Provide the (x, y) coordinate of the cell's center where the given text is located.  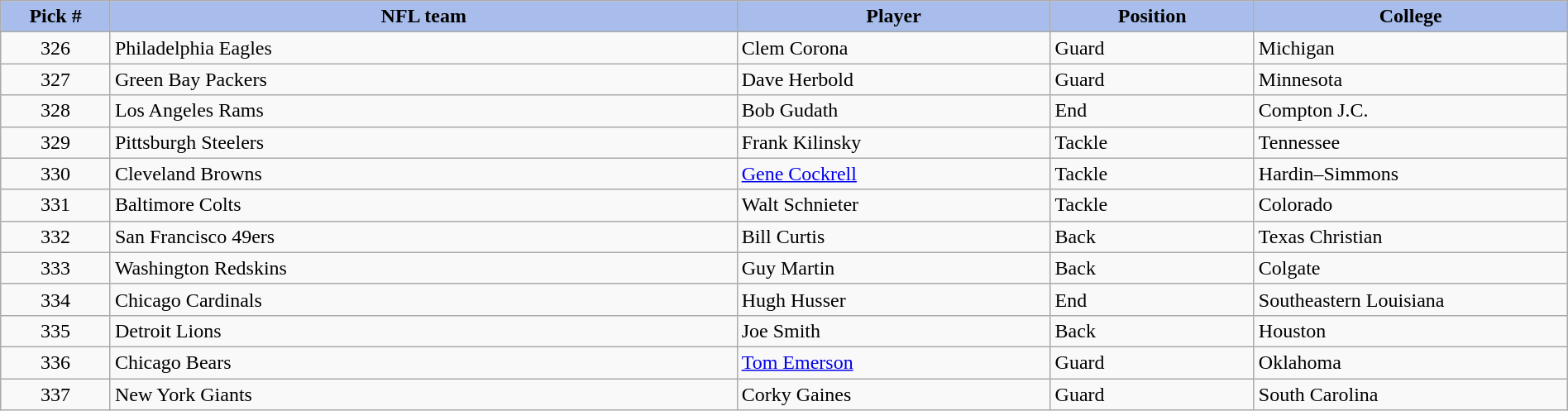
San Francisco 49ers (423, 237)
Minnesota (1411, 79)
Pittsburgh Steelers (423, 142)
Detroit Lions (423, 331)
327 (56, 79)
Compton J.C. (1411, 111)
Guy Martin (893, 268)
336 (56, 362)
Chicago Cardinals (423, 299)
Houston (1411, 331)
Colgate (1411, 268)
Philadelphia Eagles (423, 48)
329 (56, 142)
Southeastern Louisiana (1411, 299)
331 (56, 205)
Hugh Husser (893, 299)
Position (1152, 17)
Cleveland Browns (423, 174)
Bob Gudath (893, 111)
326 (56, 48)
Colorado (1411, 205)
Washington Redskins (423, 268)
Chicago Bears (423, 362)
Dave Herbold (893, 79)
332 (56, 237)
335 (56, 331)
330 (56, 174)
College (1411, 17)
Joe Smith (893, 331)
South Carolina (1411, 394)
337 (56, 394)
Clem Corona (893, 48)
Tom Emerson (893, 362)
Tennessee (1411, 142)
Hardin–Simmons (1411, 174)
Bill Curtis (893, 237)
Green Bay Packers (423, 79)
NFL team (423, 17)
Walt Schnieter (893, 205)
333 (56, 268)
Michigan (1411, 48)
Frank Kilinsky (893, 142)
Baltimore Colts (423, 205)
Gene Cockrell (893, 174)
334 (56, 299)
328 (56, 111)
Texas Christian (1411, 237)
Los Angeles Rams (423, 111)
Corky Gaines (893, 394)
New York Giants (423, 394)
Pick # (56, 17)
Player (893, 17)
Oklahoma (1411, 362)
